Scan for the cell matching the given text and deliver its [x, y] coordinate at center. 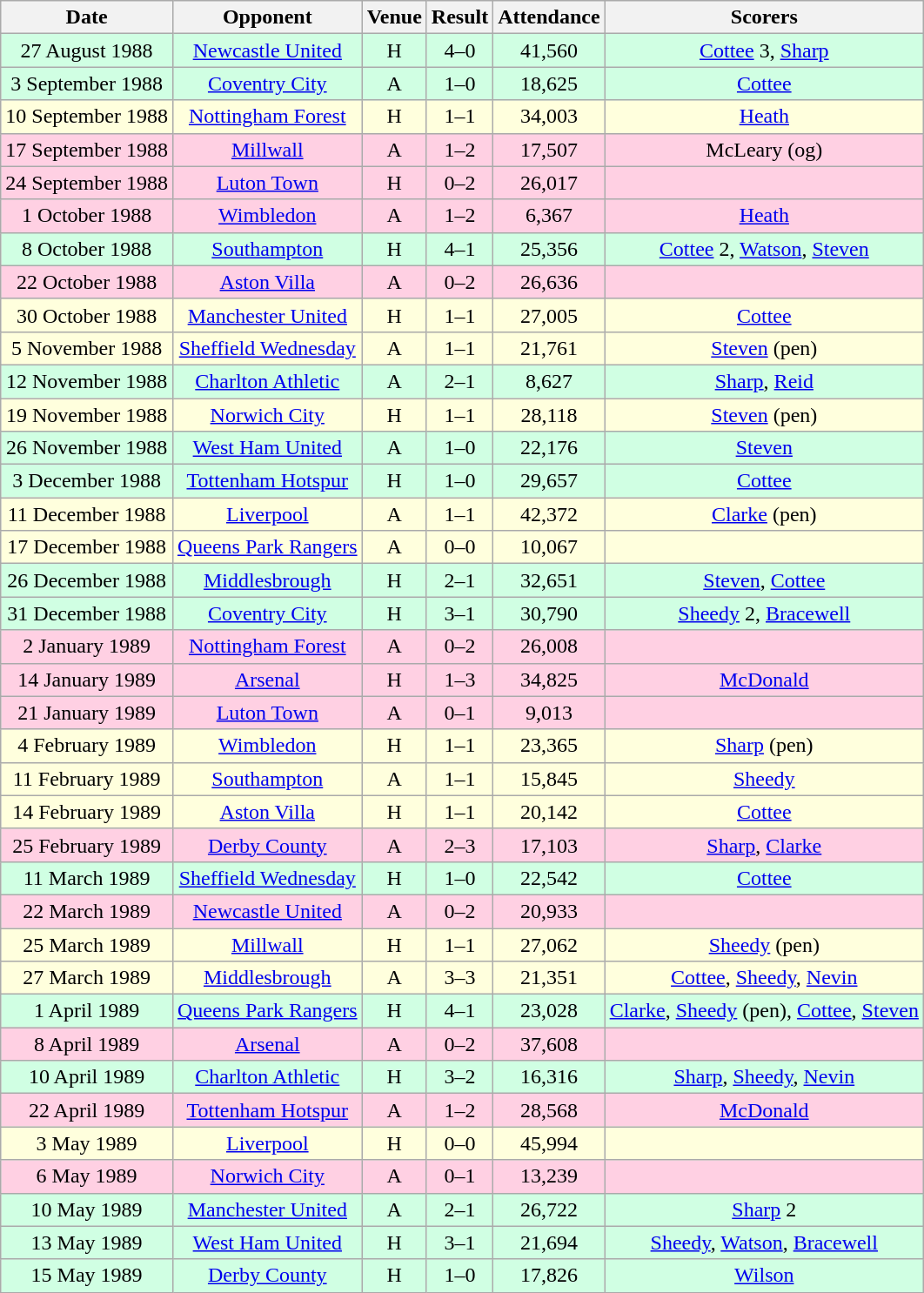
Steven, Cottee [764, 580]
10,067 [549, 547]
26,008 [549, 646]
20,933 [549, 911]
27,005 [549, 315]
13,239 [549, 1176]
27 March 1989 [87, 978]
26,722 [549, 1209]
8,627 [549, 381]
22 March 1989 [87, 911]
17,507 [549, 150]
1 October 1988 [87, 216]
14 January 1989 [87, 680]
Attendance [549, 17]
23,028 [549, 1011]
32,651 [549, 580]
2–3 [459, 845]
13 May 1989 [87, 1243]
6,367 [549, 216]
21 January 1989 [87, 713]
31 December 1988 [87, 613]
12 November 1988 [87, 381]
1 April 1989 [87, 1011]
17 December 1988 [87, 547]
30,790 [549, 613]
Wilson [764, 1276]
10 September 1988 [87, 117]
25 February 1989 [87, 845]
17 September 1988 [87, 150]
3–2 [459, 1077]
Sheedy (pen) [764, 944]
22,176 [549, 448]
26,017 [549, 183]
3 September 1988 [87, 84]
28,118 [549, 415]
26 November 1988 [87, 448]
Steven [764, 448]
15 May 1989 [87, 1276]
2 January 1989 [87, 646]
42,372 [549, 514]
3 December 1988 [87, 481]
25 March 1989 [87, 944]
3–3 [459, 978]
8 October 1988 [87, 249]
Sharp 2 [764, 1209]
21,761 [549, 348]
20,142 [549, 812]
Sheedy 2, Bracewell [764, 613]
11 March 1989 [87, 878]
Cottee 3, Sharp [764, 50]
Sharp (pen) [764, 746]
17,103 [549, 845]
28,568 [549, 1110]
34,825 [549, 680]
Opponent [267, 17]
22,542 [549, 878]
21,694 [549, 1243]
22 April 1989 [87, 1110]
Clarke, Sheedy (pen), Cottee, Steven [764, 1011]
5 November 1988 [87, 348]
Sharp, Sheedy, Nevin [764, 1077]
34,003 [549, 117]
45,994 [549, 1143]
26 December 1988 [87, 580]
Sharp, Clarke [764, 845]
3 May 1989 [87, 1143]
4–0 [459, 50]
30 October 1988 [87, 315]
14 February 1989 [87, 812]
19 November 1988 [87, 415]
8 April 1989 [87, 1044]
10 April 1989 [87, 1077]
McLeary (og) [764, 150]
27,062 [549, 944]
11 February 1989 [87, 779]
21,351 [549, 978]
Result [459, 17]
22 October 1988 [87, 282]
27 August 1988 [87, 50]
Sheedy [764, 779]
Scorers [764, 17]
Date [87, 17]
15,845 [549, 779]
24 September 1988 [87, 183]
10 May 1989 [87, 1209]
Cottee 2, Watson, Steven [764, 249]
6 May 1989 [87, 1176]
26,636 [549, 282]
29,657 [549, 481]
37,608 [549, 1044]
4 February 1989 [87, 746]
Sheedy, Watson, Bracewell [764, 1243]
25,356 [549, 249]
17,826 [549, 1276]
Clarke (pen) [764, 514]
18,625 [549, 84]
41,560 [549, 50]
1–3 [459, 680]
Venue [394, 17]
23,365 [549, 746]
11 December 1988 [87, 514]
16,316 [549, 1077]
Sharp, Reid [764, 381]
9,013 [549, 713]
Cottee, Sheedy, Nevin [764, 978]
